Search for the cell housing the specified text and yield its [X, Y] center coordinate. 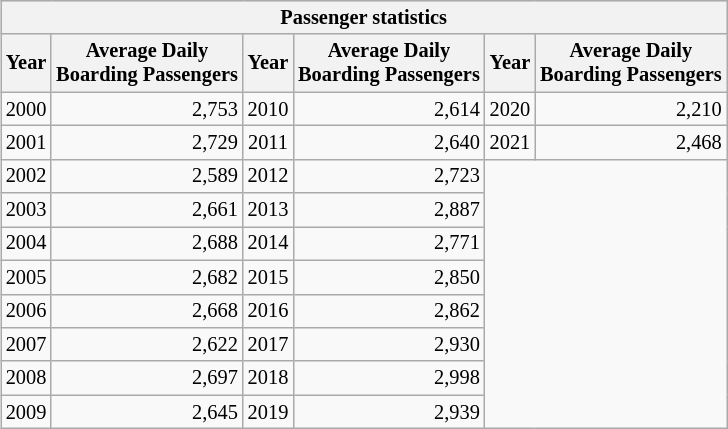
2013 [268, 210]
2017 [268, 344]
2,682 [146, 277]
2002 [26, 176]
2014 [268, 243]
2016 [268, 311]
2006 [26, 311]
2,589 [146, 176]
2,210 [630, 109]
2,668 [146, 311]
2003 [26, 210]
2,887 [388, 210]
2007 [26, 344]
2020 [510, 109]
2,697 [146, 378]
2010 [268, 109]
2,998 [388, 378]
2021 [510, 142]
2,729 [146, 142]
2,723 [388, 176]
2004 [26, 243]
2,622 [146, 344]
2,468 [630, 142]
2000 [26, 109]
2012 [268, 176]
2011 [268, 142]
2,640 [388, 142]
2005 [26, 277]
2009 [26, 412]
2,661 [146, 210]
2,862 [388, 311]
2,850 [388, 277]
2,645 [146, 412]
2,753 [146, 109]
2001 [26, 142]
2,939 [388, 412]
2,771 [388, 243]
2,930 [388, 344]
2015 [268, 277]
2008 [26, 378]
2,614 [388, 109]
2018 [268, 378]
Passenger statistics [364, 17]
2,688 [146, 243]
2019 [268, 412]
